Pinpoint the cell where the given text exists, returning its [X, Y] midpoint coordinate. 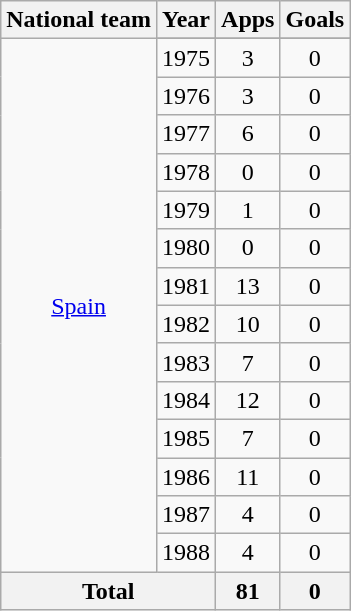
Year [186, 20]
1988 [186, 553]
National team [79, 20]
81 [248, 591]
Spain [79, 306]
Total [108, 591]
1976 [186, 96]
1987 [186, 515]
1979 [186, 210]
1985 [186, 438]
1983 [186, 362]
Goals [315, 20]
11 [248, 477]
1981 [186, 286]
1980 [186, 248]
1977 [186, 134]
1982 [186, 324]
1978 [186, 172]
1984 [186, 400]
6 [248, 134]
Apps [248, 20]
10 [248, 324]
12 [248, 400]
1 [248, 210]
1986 [186, 477]
1975 [186, 58]
13 [248, 286]
